Determine the [X, Y] coordinate at the center of the cell enclosing the given text.  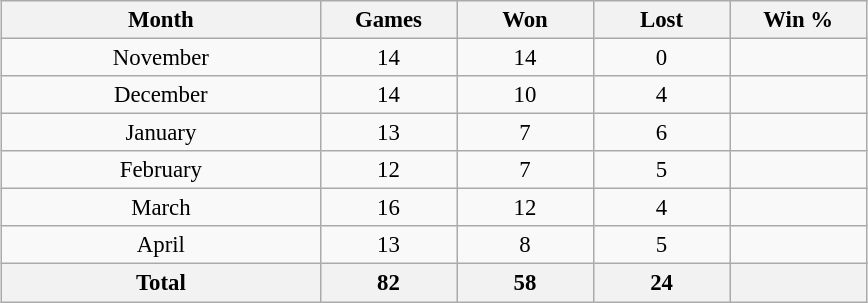
January [162, 133]
Total [162, 283]
Win % [798, 20]
24 [662, 283]
April [162, 245]
8 [526, 245]
Lost [662, 20]
Won [526, 20]
10 [526, 95]
December [162, 95]
58 [526, 283]
Month [162, 20]
March [162, 208]
Games [388, 20]
0 [662, 58]
16 [388, 208]
82 [388, 283]
6 [662, 133]
November [162, 58]
February [162, 170]
